Identify which cell holds the provided text, then report its (x, y) central coordinate. 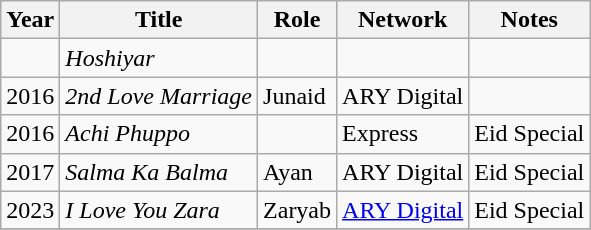
2017 (30, 172)
Notes (530, 20)
Role (298, 20)
Express (403, 134)
Achi Phuppo (159, 134)
Hoshiyar (159, 58)
Salma Ka Balma (159, 172)
Zaryab (298, 210)
Network (403, 20)
2023 (30, 210)
Title (159, 20)
I Love You Zara (159, 210)
Ayan (298, 172)
2nd Love Marriage (159, 96)
Year (30, 20)
Junaid (298, 96)
